Scan for the cell matching the given text and deliver its [X, Y] coordinate at center. 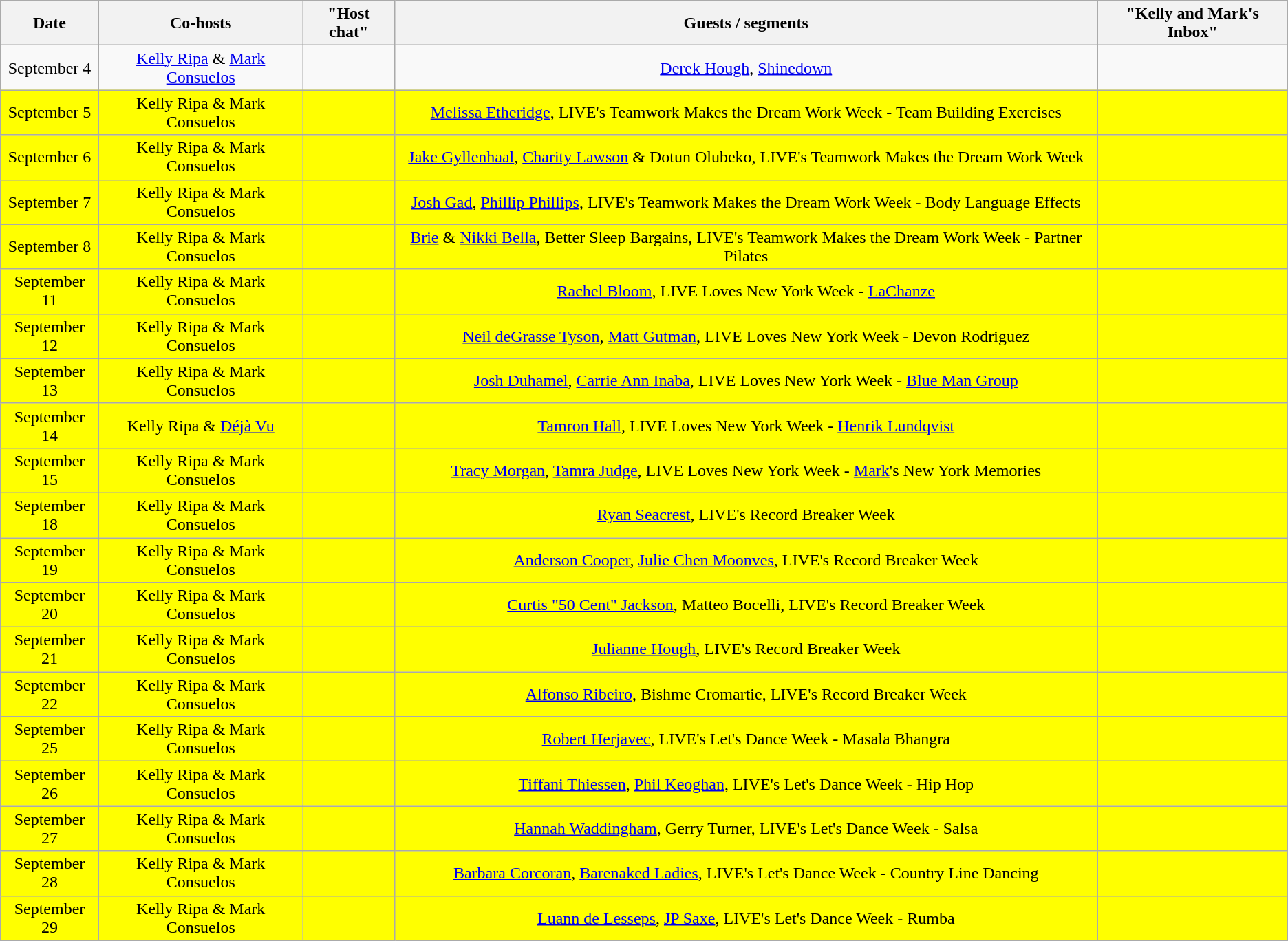
Hannah Waddingham, Gerry Turner, LIVE's Let's Dance Week - Salsa [746, 828]
Neil deGrasse Tyson, Matt Gutman, LIVE Loves New York Week - Devon Rodriguez [746, 336]
September 11 [50, 292]
Tracy Morgan, Tamra Judge, LIVE Loves New York Week - Mark's New York Memories [746, 470]
September 20 [50, 605]
Guests / segments [746, 23]
Co-hosts [201, 23]
Derek Hough, Shinedown [746, 67]
September 22 [50, 695]
Rachel Bloom, LIVE Loves New York Week - LaChanze [746, 292]
Melissa Etheridge, LIVE's Teamwork Makes the Dream Work Week - Team Building Exercises [746, 113]
Julianne Hough, LIVE's Record Breaker Week [746, 649]
September 28 [50, 874]
September 8 [50, 246]
"Kelly and Mark's Inbox" [1192, 23]
Brie & Nikki Bella, Better Sleep Bargains, LIVE's Teamwork Makes the Dream Work Week - Partner Pilates [746, 246]
Curtis "50 Cent" Jackson, Matteo Bocelli, LIVE's Record Breaker Week [746, 605]
Anderson Cooper, Julie Chen Moonves, LIVE's Record Breaker Week [746, 560]
Date [50, 23]
"Host chat" [348, 23]
September 26 [50, 784]
September 12 [50, 336]
September 13 [50, 381]
Tamron Hall, LIVE Loves New York Week - Henrik Lundqvist [746, 425]
Alfonso Ribeiro, Bishme Cromartie, LIVE's Record Breaker Week [746, 695]
September 4 [50, 67]
Luann de Lesseps, JP Saxe, LIVE's Let's Dance Week - Rumba [746, 918]
September 7 [50, 202]
September 19 [50, 560]
September 18 [50, 515]
September 29 [50, 918]
September 25 [50, 739]
Kelly Ripa & Déjà Vu [201, 425]
Ryan Seacrest, LIVE's Record Breaker Week [746, 515]
September 14 [50, 425]
Tiffani Thiessen, Phil Keoghan, LIVE's Let's Dance Week - Hip Hop [746, 784]
September 6 [50, 157]
September 27 [50, 828]
Josh Duhamel, Carrie Ann Inaba, LIVE Loves New York Week - Blue Man Group [746, 381]
Josh Gad, Phillip Phillips, LIVE's Teamwork Makes the Dream Work Week - Body Language Effects [746, 202]
Barbara Corcoran, Barenaked Ladies, LIVE's Let's Dance Week - Country Line Dancing [746, 874]
September 21 [50, 649]
Jake Gyllenhaal, Charity Lawson & Dotun Olubeko, LIVE's Teamwork Makes the Dream Work Week [746, 157]
September 5 [50, 113]
September 15 [50, 470]
Robert Herjavec, LIVE's Let's Dance Week - Masala Bhangra [746, 739]
